Extract the [x, y] coordinate from the center of the cell holding the provided text.  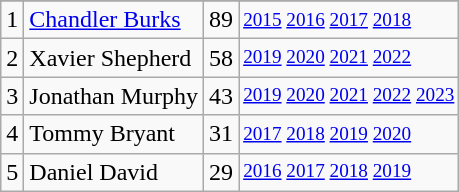
2019 2020 2021 2022 2023 [349, 96]
2 [12, 58]
29 [222, 172]
4 [12, 134]
3 [12, 96]
Jonathan Murphy [114, 96]
2017 2018 2019 2020 [349, 134]
89 [222, 20]
43 [222, 96]
Tommy Bryant [114, 134]
1 [12, 20]
2019 2020 2021 2022 [349, 58]
58 [222, 58]
Xavier Shepherd [114, 58]
31 [222, 134]
2016 2017 2018 2019 [349, 172]
Daniel David [114, 172]
5 [12, 172]
2015 2016 2017 2018 [349, 20]
Chandler Burks [114, 20]
